Detect which cell encompasses the target text, then output its [X, Y] center coordinate. 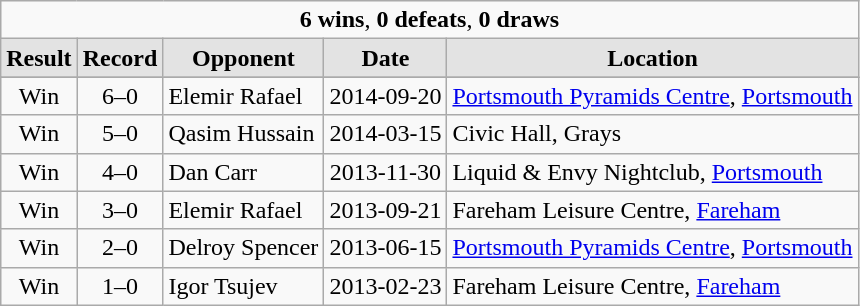
3–0 [120, 210]
5–0 [120, 134]
2013-11-30 [386, 172]
2014-09-20 [386, 96]
Location [652, 58]
Date [386, 58]
Opponent [244, 58]
2014-03-15 [386, 134]
6 wins, 0 defeats, 0 draws [430, 20]
Delroy Spencer [244, 248]
Dan Carr [244, 172]
Liquid & Envy Nightclub, Portsmouth [652, 172]
2013-02-23 [386, 286]
2013-09-21 [386, 210]
2013-06-15 [386, 248]
Civic Hall, Grays [652, 134]
1–0 [120, 286]
Igor Tsujev [244, 286]
2–0 [120, 248]
4–0 [120, 172]
Result [39, 58]
Record [120, 58]
6–0 [120, 96]
Qasim Hussain [244, 134]
